Find where the given text appears and provide that cell's center as (X, Y) coordinate. 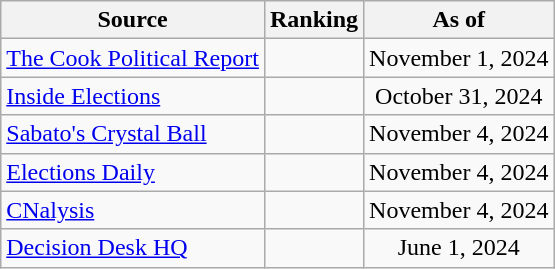
Inside Elections (133, 96)
As of (459, 20)
The Cook Political Report (133, 58)
Ranking (314, 20)
Elections Daily (133, 172)
Decision Desk HQ (133, 248)
November 1, 2024 (459, 58)
October 31, 2024 (459, 96)
Sabato's Crystal Ball (133, 134)
June 1, 2024 (459, 248)
Source (133, 20)
CNalysis (133, 210)
